From the cell containing the given text, extract its center point as (x, y) coordinate. 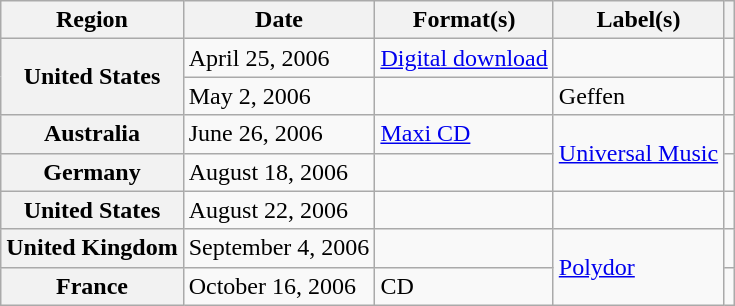
Format(s) (464, 20)
United Kingdom (92, 248)
Region (92, 20)
Date (279, 20)
May 2, 2006 (279, 96)
April 25, 2006 (279, 58)
August 22, 2006 (279, 210)
CD (464, 286)
Polydor (638, 267)
Maxi CD (464, 134)
Universal Music (638, 153)
France (92, 286)
Geffen (638, 96)
August 18, 2006 (279, 172)
September 4, 2006 (279, 248)
June 26, 2006 (279, 134)
Digital download (464, 58)
Germany (92, 172)
Australia (92, 134)
October 16, 2006 (279, 286)
Label(s) (638, 20)
